Pinpoint the cell where the given text exists, returning its (x, y) midpoint coordinate. 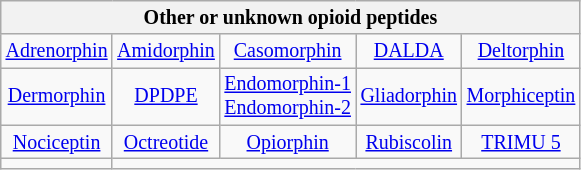
Morphiceptin (521, 96)
Dermorphin (57, 96)
Deltorphin (521, 52)
DALDA (409, 52)
Opiorphin (288, 142)
DPDPE (166, 96)
TRIMU 5 (521, 142)
Rubiscolin (409, 142)
Nociceptin (57, 142)
Amidorphin (166, 52)
Octreotide (166, 142)
Adrenorphin (57, 52)
Endomorphin-1 Endomorphin-2 (288, 96)
Gliadorphin (409, 96)
Other or unknown opioid peptides (290, 18)
Casomorphin (288, 52)
